Scan for the cell matching the given text and deliver its [x, y] coordinate at center. 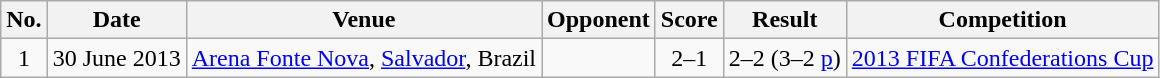
Competition [1002, 20]
Score [689, 20]
Opponent [599, 20]
30 June 2013 [116, 58]
Date [116, 20]
2013 FIFA Confederations Cup [1002, 58]
Result [784, 20]
Arena Fonte Nova, Salvador, Brazil [364, 58]
2–1 [689, 58]
Venue [364, 20]
1 [24, 58]
No. [24, 20]
2–2 (3–2 p) [784, 58]
